Capture the cell that displays the provided text and extract its [X, Y] central coordinate. 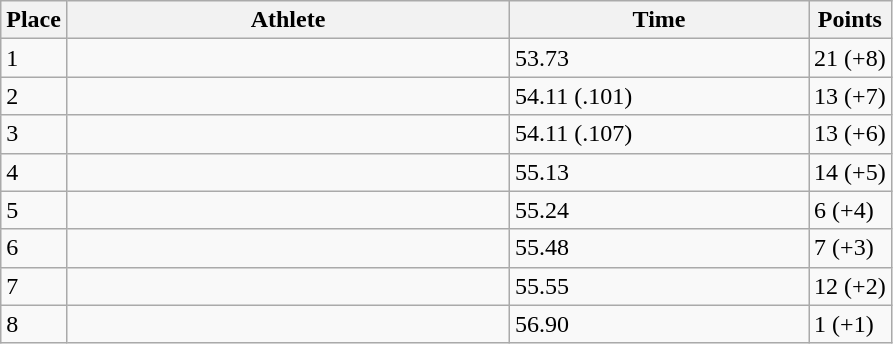
54.11 (.101) [660, 96]
7 (+3) [850, 248]
55.24 [660, 210]
3 [34, 134]
2 [34, 96]
1 [34, 58]
Time [660, 20]
53.73 [660, 58]
Points [850, 20]
55.48 [660, 248]
12 (+2) [850, 286]
13 (+6) [850, 134]
13 (+7) [850, 96]
56.90 [660, 324]
14 (+5) [850, 172]
5 [34, 210]
21 (+8) [850, 58]
7 [34, 286]
Place [34, 20]
6 (+4) [850, 210]
54.11 (.107) [660, 134]
6 [34, 248]
Athlete [288, 20]
1 (+1) [850, 324]
4 [34, 172]
55.55 [660, 286]
55.13 [660, 172]
8 [34, 324]
